For the text-containing cell, return its midpoint in (x, y) coordinate format. 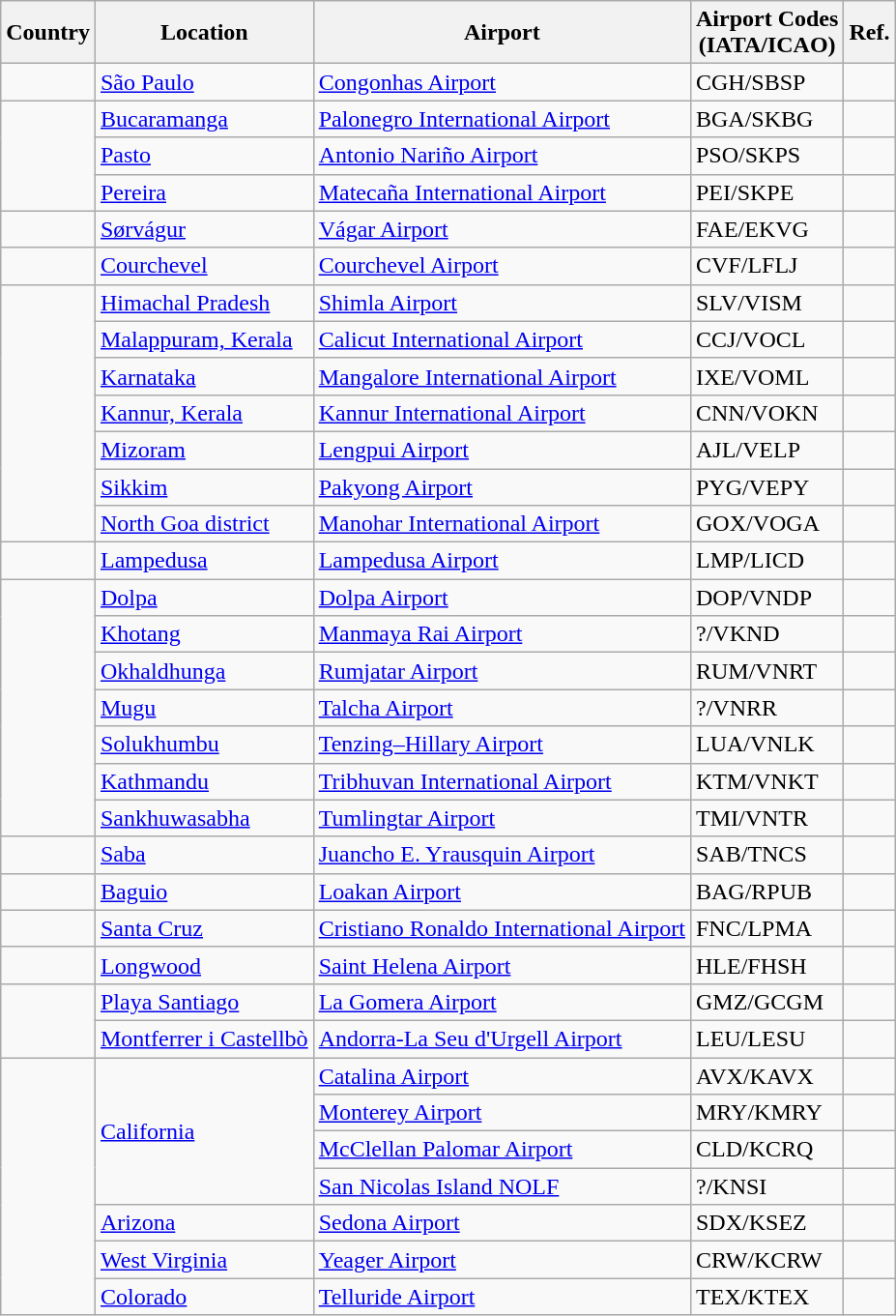
Shimla Airport (502, 303)
Santa Cruz (204, 928)
IXE/VOML (766, 376)
California (204, 1131)
Location (204, 33)
?/VNRR (766, 708)
AJL/VELP (766, 450)
PEI/SKPE (766, 192)
LMP/LICD (766, 561)
Vágar Airport (502, 229)
GOX/VOGA (766, 524)
San Nicolas Island NOLF (502, 1186)
BAG/RPUB (766, 892)
Airport Codes(IATA/ICAO) (766, 33)
Sedona Airport (502, 1223)
São Paulo (204, 82)
Ref. (870, 33)
Pasto (204, 156)
Karnataka (204, 376)
Tribhuvan International Airport (502, 781)
Saint Helena Airport (502, 965)
Juancho E. Yrausquin Airport (502, 855)
Kannur, Kerala (204, 413)
LEU/LESU (766, 1038)
TMI/VNTR (766, 818)
RUM/VNRT (766, 671)
Palonegro International Airport (502, 119)
Okhaldhunga (204, 671)
Khotang (204, 634)
DOP/VNDP (766, 598)
Airport (502, 33)
Himachal Pradesh (204, 303)
Kannur International Airport (502, 413)
Antonio Nariño Airport (502, 156)
Monterey Airport (502, 1113)
Telluride Airport (502, 1297)
HLE/FHSH (766, 965)
Pereira (204, 192)
Malappuram, Kerala (204, 339)
Bucaramanga (204, 119)
Lampedusa Airport (502, 561)
Loakan Airport (502, 892)
Manmaya Rai Airport (502, 634)
Solukhumbu (204, 745)
KTM/VNKT (766, 781)
Dolpa Airport (502, 598)
Tenzing–Hillary Airport (502, 745)
Mangalore International Airport (502, 376)
Lengpui Airport (502, 450)
MRY/KMRY (766, 1113)
West Virginia (204, 1260)
Dolpa (204, 598)
Saba (204, 855)
Colorado (204, 1297)
Arizona (204, 1223)
Country (48, 33)
CCJ/VOCL (766, 339)
Congonhas Airport (502, 82)
SLV/VISM (766, 303)
Cristiano Ronaldo International Airport (502, 928)
McClellan Palomar Airport (502, 1150)
Andorra-La Seu d'Urgell Airport (502, 1038)
Mugu (204, 708)
Longwood (204, 965)
BGA/SKBG (766, 119)
FAE/EKVG (766, 229)
Talcha Airport (502, 708)
Rumjatar Airport (502, 671)
North Goa district (204, 524)
Catalina Airport (502, 1076)
Sankhuwasabha (204, 818)
Manohar International Airport (502, 524)
Sikkim (204, 486)
Mizoram (204, 450)
GMZ/GCGM (766, 1002)
Playa Santiago (204, 1002)
CGH/SBSP (766, 82)
CRW/KCRW (766, 1260)
FNC/LPMA (766, 928)
SDX/KSEZ (766, 1223)
Calicut International Airport (502, 339)
AVX/KAVX (766, 1076)
?/VKND (766, 634)
SAB/TNCS (766, 855)
Yeager Airport (502, 1260)
PYG/VEPY (766, 486)
CLD/KCRQ (766, 1150)
Tumlingtar Airport (502, 818)
TEX/KTEX (766, 1297)
Lampedusa (204, 561)
Baguio (204, 892)
CNN/VOKN (766, 413)
Courchevel Airport (502, 266)
Matecaña International Airport (502, 192)
Courchevel (204, 266)
Pakyong Airport (502, 486)
Sørvágur (204, 229)
CVF/LFLJ (766, 266)
LUA/VNLK (766, 745)
?/KNSI (766, 1186)
Kathmandu (204, 781)
PSO/SKPS (766, 156)
Montferrer i Castellbò (204, 1038)
La Gomera Airport (502, 1002)
